Extract the [X, Y] coordinate from the center of the cell holding the provided text.  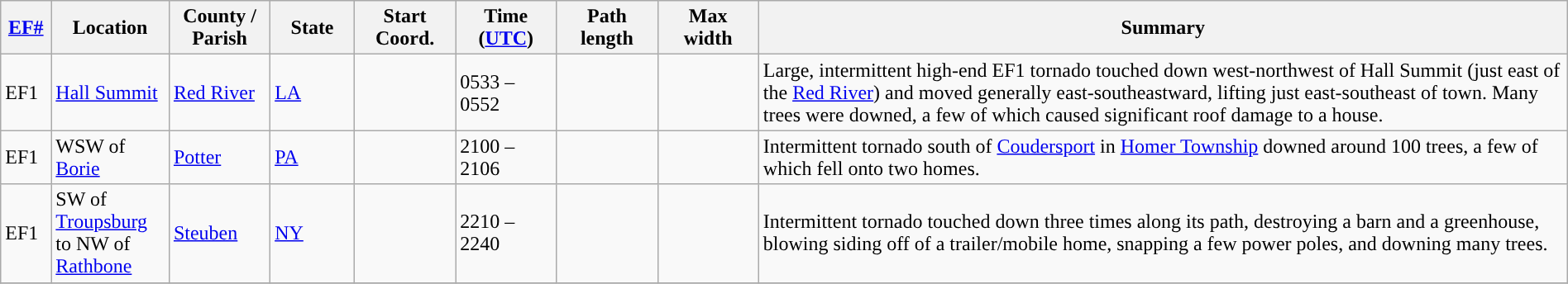
County / Parish [219, 28]
Intermittent tornado south of Coudersport in Homer Township downed around 100 trees, a few of which fell onto two homes. [1163, 157]
Red River [219, 92]
WSW of Borie [111, 157]
Path length [607, 28]
NY [313, 233]
Hall Summit [111, 92]
EF# [26, 28]
Time (UTC) [506, 28]
Start Coord. [404, 28]
Location [111, 28]
0533 – 0552 [506, 92]
Max width [708, 28]
2210 – 2240 [506, 233]
SW of Troupsburg to NW of Rathbone [111, 233]
LA [313, 92]
Potter [219, 157]
Steuben [219, 233]
PA [313, 157]
Summary [1163, 28]
State [313, 28]
2100 – 2106 [506, 157]
